Capture the cell that displays the provided text and extract its [x, y] central coordinate. 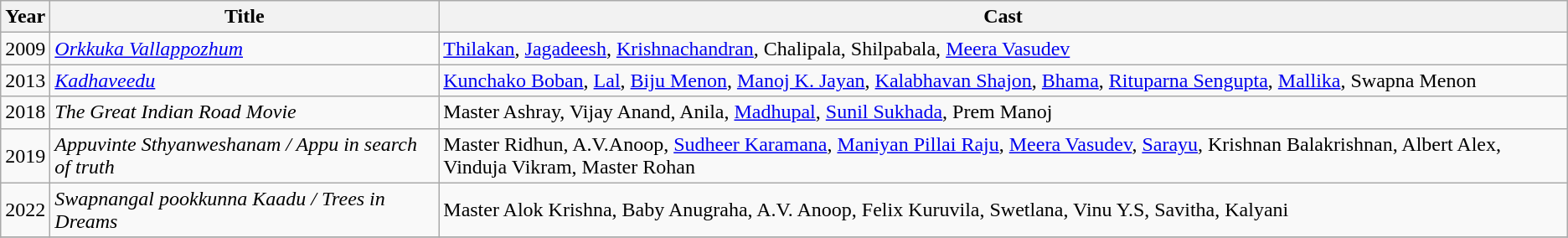
The Great Indian Road Movie [245, 112]
Kunchako Boban, Lal, Biju Menon, Manoj K. Jayan, Kalabhavan Shajon, Bhama, Rituparna Sengupta, Mallika, Swapna Menon [1003, 80]
Cast [1003, 17]
2013 [25, 80]
2022 [25, 210]
Year [25, 17]
2018 [25, 112]
Orkkuka Vallappozhum [245, 49]
Master Alok Krishna, Baby Anugraha, A.V. Anoop, Felix Kuruvila, Swetlana, Vinu Y.S, Savitha, Kalyani [1003, 210]
2019 [25, 156]
Swapnangal pookkunna Kaadu / Trees in Dreams [245, 210]
Thilakan, Jagadeesh, Krishnachandran, Chalipala, Shilpabala, Meera Vasudev [1003, 49]
2009 [25, 49]
Appuvinte Sthyanweshanam / Appu in search of truth [245, 156]
Kadhaveedu [245, 80]
Master Ashray, Vijay Anand, Anila, Madhupal, Sunil Sukhada, Prem Manoj [1003, 112]
Title [245, 17]
